Identify which cell holds the provided text, then report its (X, Y) central coordinate. 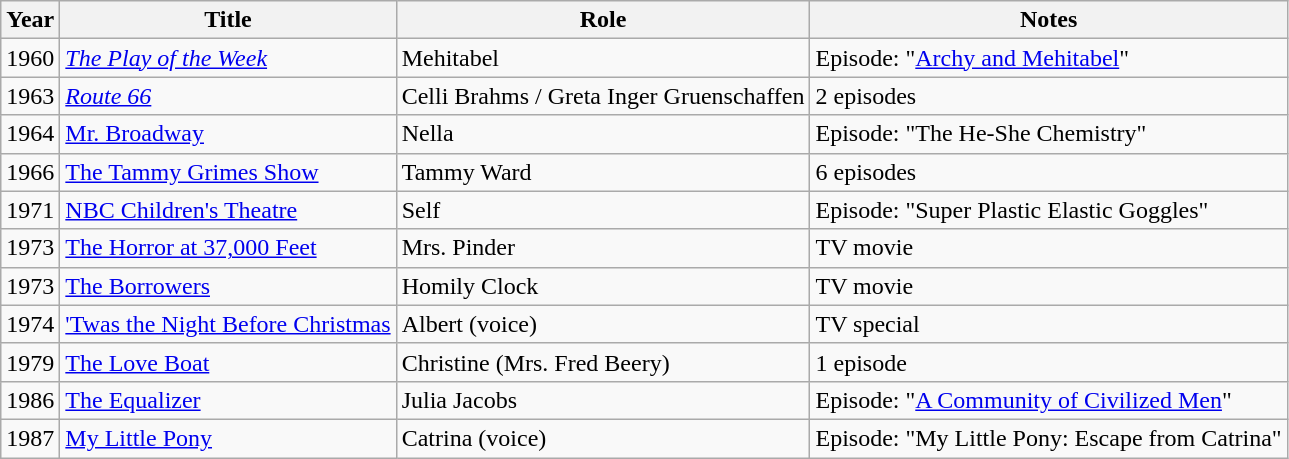
The Borrowers (228, 286)
Homily Clock (603, 286)
1974 (30, 324)
6 episodes (1048, 172)
The Equalizer (228, 400)
Nella (603, 134)
1964 (30, 134)
1979 (30, 362)
TV special (1048, 324)
Catrina (voice) (603, 438)
1986 (30, 400)
Christine (Mrs. Fred Beery) (603, 362)
NBC Children's Theatre (228, 210)
1960 (30, 58)
1963 (30, 96)
Self (603, 210)
Episode: "My Little Pony: Escape from Catrina" (1048, 438)
Mehitabel (603, 58)
Notes (1048, 20)
Episode: "Archy and Mehitabel" (1048, 58)
2 episodes (1048, 96)
Route 66 (228, 96)
Albert (voice) (603, 324)
Julia Jacobs (603, 400)
Role (603, 20)
1966 (30, 172)
The Play of the Week (228, 58)
Year (30, 20)
Celli Brahms / Greta Inger Gruenschaffen (603, 96)
My Little Pony (228, 438)
1 episode (1048, 362)
1971 (30, 210)
'Twas the Night Before Christmas (228, 324)
Mr. Broadway (228, 134)
Episode: "A Community of Civilized Men" (1048, 400)
Episode: "Super Plastic Elastic Goggles" (1048, 210)
The Horror at 37,000 Feet (228, 248)
1987 (30, 438)
Episode: "The He-She Chemistry" (1048, 134)
Title (228, 20)
The Love Boat (228, 362)
Mrs. Pinder (603, 248)
Tammy Ward (603, 172)
The Tammy Grimes Show (228, 172)
